Determine the [X, Y] coordinate at the center of the cell enclosing the given text.  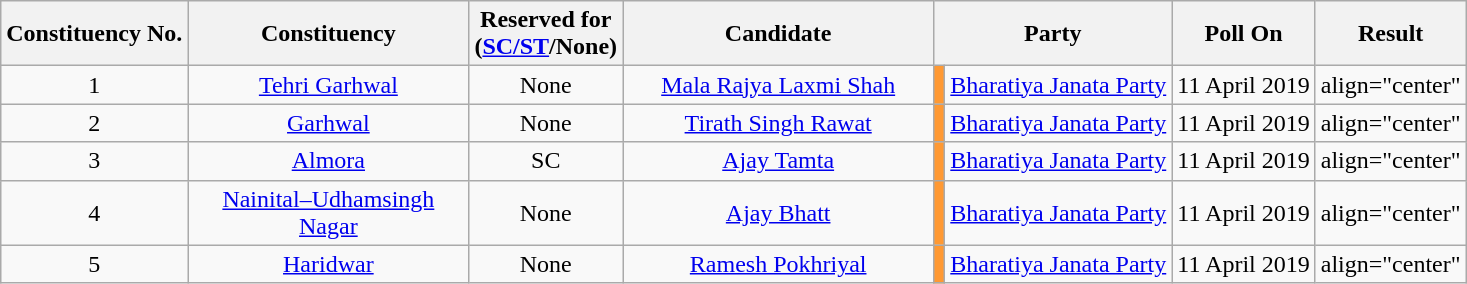
Ramesh Pokhriyal [778, 264]
SC [546, 161]
Ajay Tamta [778, 161]
Almora [328, 161]
Ajay Bhatt [778, 212]
Reserved for(SC/ST/None) [546, 34]
4 [94, 212]
Constituency [328, 34]
Party [1053, 34]
Constituency No. [94, 34]
Haridwar [328, 264]
Tehri Garhwal [328, 85]
Tirath Singh Rawat [778, 123]
Nainital–Udhamsingh Nagar [328, 212]
Garhwal [328, 123]
Result [1390, 34]
Candidate [778, 34]
1 [94, 85]
2 [94, 123]
5 [94, 264]
Poll On [1244, 34]
3 [94, 161]
Mala Rajya Laxmi Shah [778, 85]
